From the cell containing the given text, extract its center point as (x, y) coordinate. 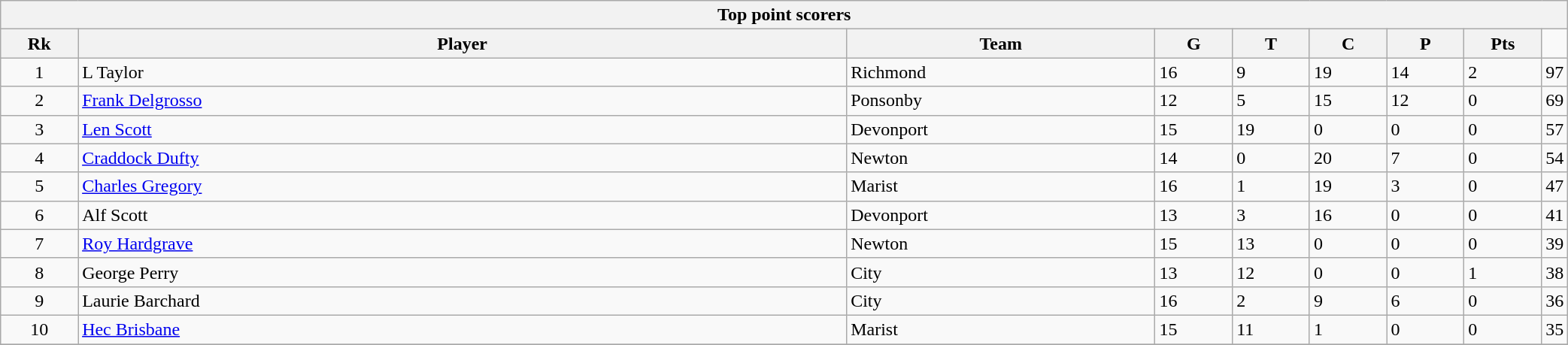
Laurie Barchard (463, 301)
Team (1001, 44)
Rk (39, 44)
Ponsonby (1001, 101)
8 (39, 272)
Charles Gregory (463, 186)
L Taylor (463, 72)
C (1348, 44)
10 (39, 329)
Pts (1503, 44)
4 (39, 158)
G (1194, 44)
41 (1555, 215)
69 (1555, 101)
39 (1555, 244)
Frank Delgrosso (463, 101)
57 (1555, 129)
Hec Brisbane (463, 329)
Roy Hardgrave (463, 244)
97 (1555, 72)
T (1271, 44)
35 (1555, 329)
36 (1555, 301)
Len Scott (463, 129)
George Perry (463, 272)
Richmond (1001, 72)
11 (1271, 329)
20 (1348, 158)
Alf Scott (463, 215)
47 (1555, 186)
P (1426, 44)
Top point scorers (784, 15)
Player (463, 44)
Craddock Dufty (463, 158)
38 (1555, 272)
54 (1555, 158)
